Return (x, y) of the center of cell containing provided text 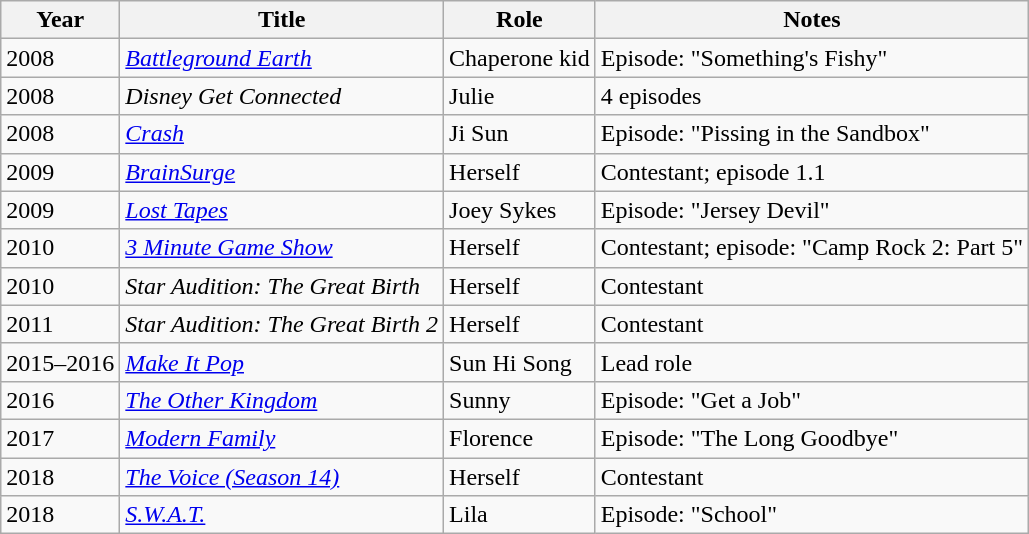
The Other Kingdom (282, 400)
2015–2016 (60, 362)
Disney Get Connected (282, 96)
Role (520, 20)
Make It Pop (282, 362)
Lost Tapes (282, 210)
Chaperone kid (520, 58)
4 episodes (812, 96)
Modern Family (282, 438)
S.W.A.T. (282, 515)
Sunny (520, 400)
Year (60, 20)
3 Minute Game Show (282, 248)
Episode: "Get a Job" (812, 400)
The Voice (Season 14) (282, 477)
Episode: "Jersey Devil" (812, 210)
Battleground Earth (282, 58)
Joey Sykes (520, 210)
Star Audition: The Great Birth (282, 286)
Crash (282, 134)
Lila (520, 515)
Title (282, 20)
Julie (520, 96)
2017 (60, 438)
2016 (60, 400)
Notes (812, 20)
2011 (60, 324)
BrainSurge (282, 172)
Episode: "School" (812, 515)
Ji Sun (520, 134)
Episode: "Something's Fishy" (812, 58)
Lead role (812, 362)
Contestant; episode: "Camp Rock 2: Part 5" (812, 248)
Episode: "The Long Goodbye" (812, 438)
Episode: "Pissing in the Sandbox" (812, 134)
Florence (520, 438)
Star Audition: The Great Birth 2 (282, 324)
Contestant; episode 1.1 (812, 172)
Sun Hi Song (520, 362)
